Determine the (X, Y) coordinate at the center of the cell enclosing the given text.  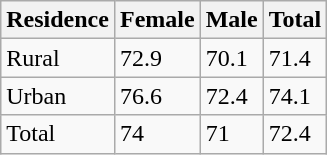
71 (232, 134)
Rural (58, 58)
74 (157, 134)
Urban (58, 96)
74.1 (295, 96)
Residence (58, 20)
70.1 (232, 58)
Male (232, 20)
Female (157, 20)
71.4 (295, 58)
72.9 (157, 58)
76.6 (157, 96)
